Search for the cell housing the specified text and yield its [X, Y] center coordinate. 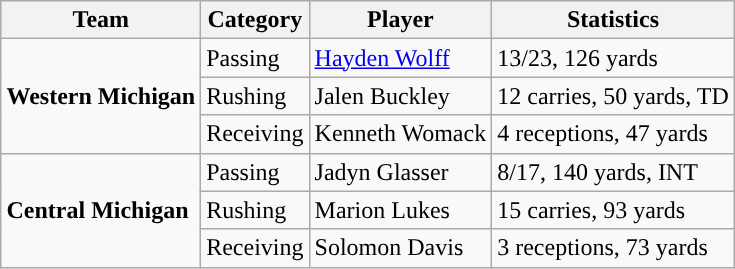
Team [101, 20]
Marion Lukes [400, 210]
Jadyn Glasser [400, 172]
4 receptions, 47 yards [614, 134]
8/17, 140 yards, INT [614, 172]
Central Michigan [101, 210]
Statistics [614, 20]
13/23, 126 yards [614, 58]
Player [400, 20]
Kenneth Womack [400, 134]
Hayden Wolff [400, 58]
Western Michigan [101, 96]
3 receptions, 73 yards [614, 248]
12 carries, 50 yards, TD [614, 96]
Solomon Davis [400, 248]
15 carries, 93 yards [614, 210]
Category [255, 20]
Jalen Buckley [400, 96]
